Locate the cell with the specified text and output its [x, y] center coordinate. 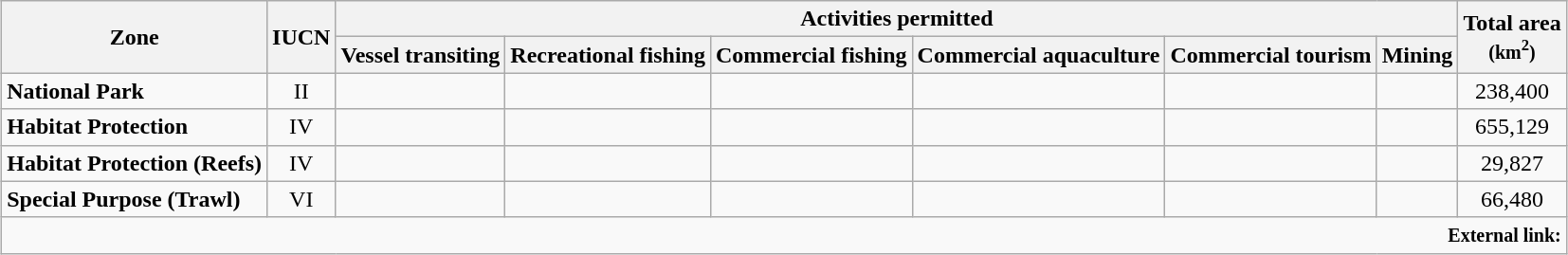
Habitat Protection [135, 127]
238,400 [1512, 91]
Commercial fishing [811, 55]
National Park [135, 91]
Habitat Protection (Reefs) [135, 163]
Commercial tourism [1270, 55]
II [301, 91]
External link: [785, 235]
IUCN [301, 37]
66,480 [1512, 199]
Zone [135, 37]
Commercial aquaculture [1039, 55]
Mining [1417, 55]
Recreational fishing [609, 55]
Special Purpose (Trawl) [135, 199]
Total area(km2) [1512, 37]
Activities permitted [897, 19]
Vessel transiting [421, 55]
655,129 [1512, 127]
29,827 [1512, 163]
VI [301, 199]
